Return the [x, y] coordinate for the center point of the cell that contains the specified text.  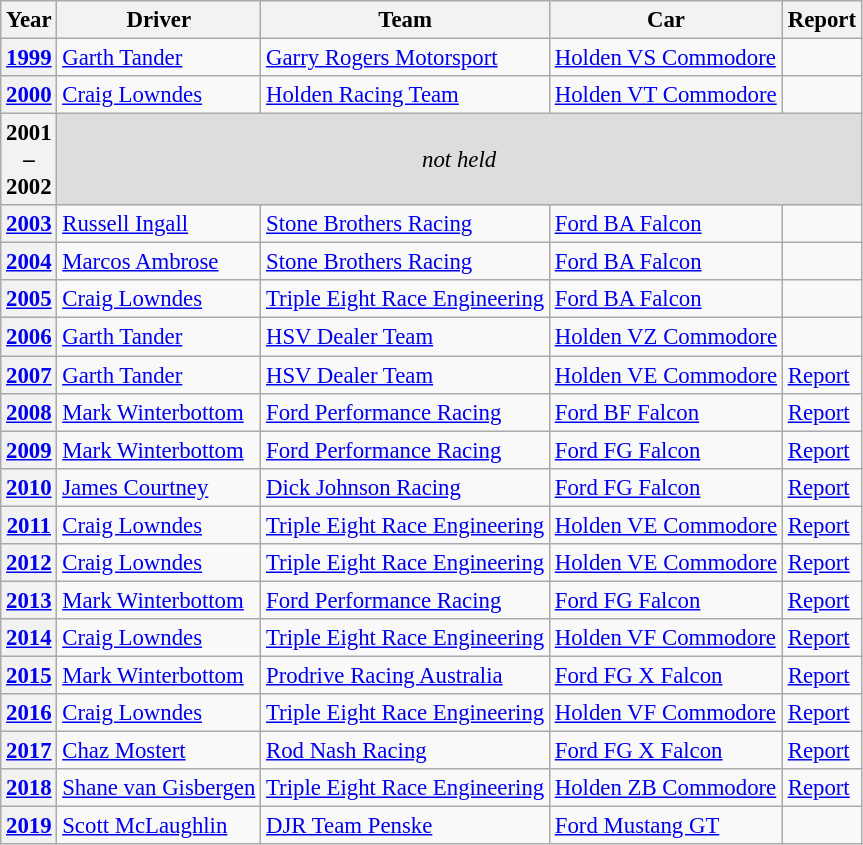
Holden VZ Commodore [666, 337]
DJR Team Penske [406, 826]
1999 [29, 58]
Rod Nash Racing [406, 751]
Holden ZB Commodore [666, 788]
Prodrive Racing Australia [406, 675]
2012 [29, 563]
Car [666, 20]
Garry Rogers Motorsport [406, 58]
2000 [29, 95]
2013 [29, 600]
Scott McLaughlin [159, 826]
Holden Racing Team [406, 95]
Holden VS Commodore [666, 58]
2014 [29, 638]
2010 [29, 487]
Driver [159, 20]
Marcos Ambrose [159, 262]
2006 [29, 337]
2005 [29, 299]
2018 [29, 788]
2003 [29, 224]
2001–2002 [29, 160]
Russell Ingall [159, 224]
2004 [29, 262]
Ford Mustang GT [666, 826]
Shane van Gisbergen [159, 788]
2007 [29, 375]
Dick Johnson Racing [406, 487]
2011 [29, 525]
Holden VT Commodore [666, 95]
2019 [29, 826]
2016 [29, 713]
Chaz Mostert [159, 751]
Ford BF Falcon [666, 412]
2009 [29, 450]
James Courtney [159, 487]
Year [29, 20]
2008 [29, 412]
2017 [29, 751]
not held [459, 160]
2015 [29, 675]
Team [406, 20]
